Pinpoint the cell where the given text exists, returning its [X, Y] midpoint coordinate. 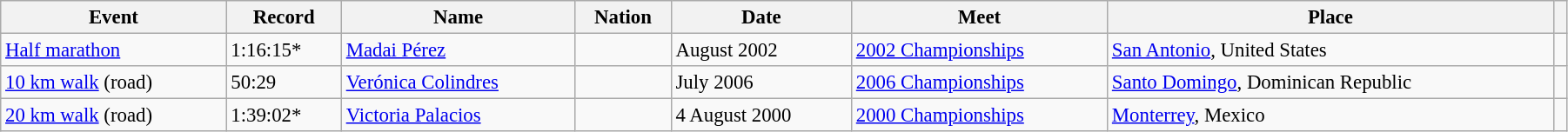
1:16:15* [284, 50]
1:39:02* [284, 115]
Madai Pérez [458, 50]
San Antonio, United States [1331, 50]
20 km walk (road) [113, 115]
10 km walk (road) [113, 82]
Record [284, 17]
2006 Championships [979, 82]
Monterrey, Mexico [1331, 115]
4 August 2000 [761, 115]
August 2002 [761, 50]
Santo Domingo, Dominican Republic [1331, 82]
Date [761, 17]
Place [1331, 17]
50:29 [284, 82]
Meet [979, 17]
Nation [623, 17]
Name [458, 17]
2002 Championships [979, 50]
Event [113, 17]
Verónica Colindres [458, 82]
2000 Championships [979, 115]
July 2006 [761, 82]
Victoria Palacios [458, 115]
Half marathon [113, 50]
